Return (X, Y) of the center of cell containing provided text 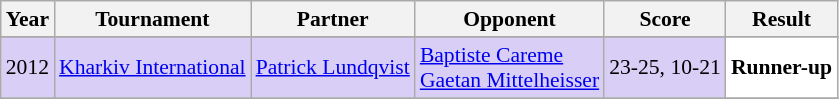
Patrick Lundqvist (333, 68)
Result (782, 19)
Opponent (510, 19)
2012 (28, 68)
23-25, 10-21 (665, 68)
Runner-up (782, 68)
Kharkiv International (152, 68)
Tournament (152, 19)
Score (665, 19)
Year (28, 19)
Partner (333, 19)
Baptiste Careme Gaetan Mittelheisser (510, 68)
